For the text-containing cell, return its midpoint in (x, y) coordinate format. 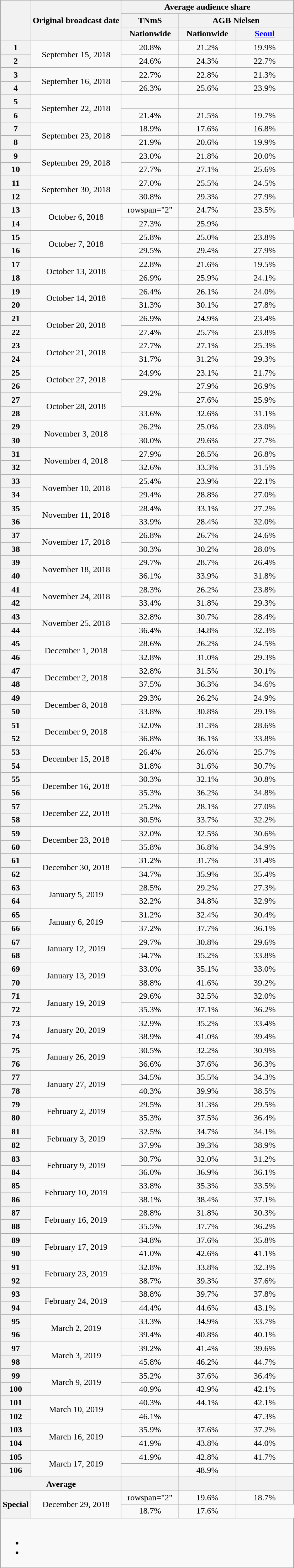
3 (16, 74)
23.1% (207, 373)
93 (16, 1294)
44.1% (207, 1402)
December 30, 2018 (76, 867)
88 (16, 1227)
48 (16, 684)
25.4% (150, 481)
91 (16, 1267)
December 29, 2018 (76, 1504)
90 (16, 1254)
4 (16, 88)
36 (16, 522)
63 (16, 888)
34.3% (265, 1077)
38.4% (207, 1199)
March 2, 2019 (76, 1328)
26.1% (207, 291)
24.7% (207, 210)
52 (16, 738)
December 1, 2018 (76, 650)
105 (16, 1457)
74 (16, 1037)
30.6% (265, 833)
38 (16, 549)
November 4, 2018 (76, 461)
83 (16, 1159)
November 17, 2018 (76, 542)
102 (16, 1416)
25.2% (150, 806)
41.6% (207, 982)
8 (16, 142)
98 (16, 1362)
February 17, 2019 (76, 1247)
50 (16, 711)
January 20, 2019 (76, 1030)
100 (16, 1389)
21 (16, 318)
November 3, 2018 (76, 434)
81 (16, 1131)
31.6% (207, 766)
41 (16, 590)
November 18, 2018 (76, 569)
44.7% (265, 1362)
February 24, 2019 (76, 1301)
47 (16, 671)
95 (16, 1321)
78 (16, 1091)
68 (16, 955)
94 (16, 1308)
36.0% (150, 1172)
November 25, 2018 (76, 623)
19.6% (207, 1498)
40.8% (207, 1335)
October 20, 2018 (76, 325)
October 21, 2018 (76, 352)
44 (16, 630)
69 (16, 969)
23.5% (265, 210)
30 (16, 440)
101 (16, 1402)
32.4% (207, 915)
39.9% (207, 1091)
35.4% (265, 874)
76 (16, 1064)
43.1% (265, 1308)
December 22, 2018 (76, 813)
39.6% (265, 1348)
99 (16, 1375)
59 (16, 833)
82 (16, 1145)
31.0% (207, 657)
24 (16, 359)
December 23, 2018 (76, 840)
97 (16, 1348)
October 27, 2018 (76, 380)
28.7% (207, 563)
40 (16, 576)
48.9% (207, 1470)
79 (16, 1104)
9 (16, 156)
33 (16, 481)
77 (16, 1077)
February 23, 2019 (76, 1274)
104 (16, 1443)
October 7, 2018 (76, 244)
47.3% (265, 1416)
11 (16, 183)
36.6% (150, 1064)
31.1% (265, 413)
1 (16, 47)
20.0% (265, 156)
21.5% (207, 115)
September 16, 2018 (76, 81)
16 (16, 251)
42 (16, 603)
65 (16, 915)
February 2, 2019 (76, 1111)
24.1% (265, 278)
September 23, 2018 (76, 136)
61 (16, 861)
2 (16, 61)
44.0% (265, 1443)
28.0% (265, 549)
35 (16, 508)
58 (16, 820)
38.7% (150, 1281)
31.4% (265, 861)
22.1% (265, 481)
26 (16, 386)
October 28, 2018 (76, 407)
23.4% (265, 318)
September 15, 2018 (76, 54)
44.6% (207, 1308)
37.8% (265, 1294)
September 30, 2018 (76, 190)
30.4% (265, 915)
96 (16, 1335)
21.2% (207, 47)
31 (16, 454)
January 19, 2019 (76, 1003)
46 (16, 657)
38.5% (265, 1091)
November 11, 2018 (76, 515)
Average (61, 1484)
37.9% (150, 1145)
18.9% (150, 129)
February 16, 2019 (76, 1220)
27.2% (265, 508)
March 9, 2019 (76, 1382)
28 (16, 413)
92 (16, 1281)
5 (16, 101)
75 (16, 1050)
20.8% (150, 47)
54 (16, 766)
106 (16, 1470)
70 (16, 982)
32.1% (207, 779)
43 (16, 617)
25 (16, 373)
January 6, 2019 (76, 921)
23 (16, 346)
38.1% (150, 1199)
March 16, 2019 (76, 1437)
Average audience share (207, 7)
17 (16, 264)
September 22, 2018 (76, 108)
66 (16, 928)
45 (16, 644)
September 29, 2018 (76, 163)
30.9% (265, 1050)
30.2% (207, 549)
32 (16, 467)
62 (16, 874)
21.3% (265, 74)
41.1% (265, 1254)
44.4% (150, 1308)
39 (16, 563)
24.0% (265, 291)
13 (16, 210)
Seoul (265, 34)
January 5, 2019 (76, 894)
45.8% (150, 1362)
November 10, 2018 (76, 488)
34.5% (150, 1077)
29.1% (265, 711)
25.3% (265, 346)
20 (16, 305)
51 (16, 725)
22 (16, 332)
7 (16, 129)
60 (16, 847)
87 (16, 1213)
February 9, 2019 (76, 1165)
49 (16, 698)
12 (16, 197)
42.9% (207, 1389)
19.7% (265, 115)
February 3, 2019 (76, 1138)
42.8% (207, 1457)
21.4% (150, 115)
21.9% (150, 142)
34.6% (265, 684)
27.8% (265, 305)
December 15, 2018 (76, 759)
21.6% (207, 264)
57 (16, 806)
14 (16, 224)
March 10, 2019 (76, 1409)
March 17, 2019 (76, 1464)
21.7% (265, 373)
34 (16, 495)
24.3% (207, 61)
25.8% (150, 237)
November 24, 2018 (76, 596)
42.6% (207, 1254)
35.1% (207, 969)
86 (16, 1199)
43.8% (207, 1443)
Original broadcast date (76, 20)
26.7% (207, 535)
December 9, 2018 (76, 732)
TNmS (150, 20)
72 (16, 1010)
6 (16, 115)
26.6% (207, 752)
55 (16, 779)
27.4% (150, 332)
25.5% (207, 183)
December 16, 2018 (76, 786)
27 (16, 400)
89 (16, 1240)
67 (16, 942)
AGB Nielsen (236, 20)
16.8% (265, 129)
53 (16, 752)
18 (16, 278)
30.0% (150, 440)
19 (16, 291)
41.4% (207, 1348)
29 (16, 427)
October 6, 2018 (76, 217)
80 (16, 1118)
33.6% (150, 413)
19.5% (265, 264)
January 13, 2019 (76, 976)
December 8, 2018 (76, 705)
January 12, 2019 (76, 948)
15 (16, 237)
34.1% (265, 1131)
103 (16, 1430)
January 27, 2019 (76, 1084)
33.5% (265, 1186)
October 13, 2018 (76, 271)
January 26, 2019 (76, 1057)
40.9% (150, 1389)
26.3% (150, 88)
28.3% (150, 590)
71 (16, 996)
February 10, 2019 (76, 1192)
56 (16, 793)
46.1% (150, 1416)
20.6% (207, 142)
33.1% (207, 508)
36.9% (207, 1172)
10 (16, 169)
December 2, 2018 (76, 678)
21.8% (207, 156)
46.2% (207, 1362)
28.1% (207, 806)
84 (16, 1172)
37 (16, 535)
March 3, 2019 (76, 1355)
27.6% (207, 400)
39.7% (207, 1294)
73 (16, 1023)
64 (16, 901)
October 14, 2018 (76, 298)
40.1% (265, 1335)
41.7% (265, 1457)
85 (16, 1186)
Special (16, 1504)
